Return (X, Y) of the center of cell containing provided text 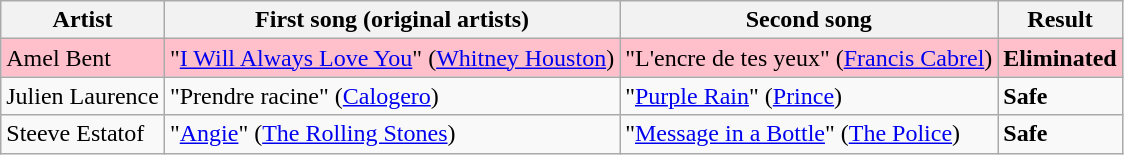
"Message in a Bottle" (The Police) (809, 134)
Amel Bent (83, 58)
"L'encre de tes yeux" (Francis Cabrel) (809, 58)
Second song (809, 20)
Eliminated (1060, 58)
"Purple Rain" (Prince) (809, 96)
First song (original artists) (392, 20)
Julien Laurence (83, 96)
"Prendre racine" (Calogero) (392, 96)
Steeve Estatof (83, 134)
Result (1060, 20)
"Angie" (The Rolling Stones) (392, 134)
Artist (83, 20)
"I Will Always Love You" (Whitney Houston) (392, 58)
